Return the [X, Y] coordinate for the center point of the cell that contains the specified text.  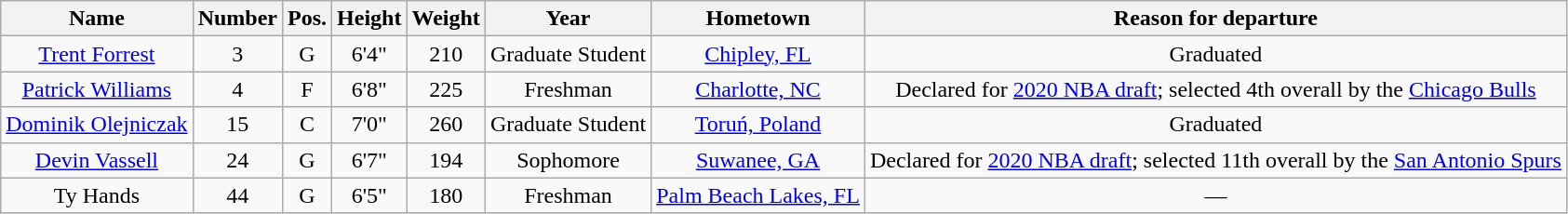
Name [97, 19]
44 [237, 195]
194 [446, 160]
15 [237, 125]
210 [446, 54]
6'7" [369, 160]
6'8" [369, 89]
Ty Hands [97, 195]
3 [237, 54]
225 [446, 89]
— [1215, 195]
Devin Vassell [97, 160]
Palm Beach Lakes, FL [758, 195]
Sophomore [568, 160]
Number [237, 19]
Suwanee, GA [758, 160]
24 [237, 160]
Reason for departure [1215, 19]
Charlotte, NC [758, 89]
6'5" [369, 195]
Toruń, Poland [758, 125]
4 [237, 89]
Declared for 2020 NBA draft; selected 4th overall by the Chicago Bulls [1215, 89]
Patrick Williams [97, 89]
7'0" [369, 125]
Trent Forrest [97, 54]
Chipley, FL [758, 54]
Weight [446, 19]
Year [568, 19]
6'4" [369, 54]
Declared for 2020 NBA draft; selected 11th overall by the San Antonio Spurs [1215, 160]
F [307, 89]
Hometown [758, 19]
Dominik Olejniczak [97, 125]
260 [446, 125]
C [307, 125]
180 [446, 195]
Height [369, 19]
Pos. [307, 19]
